Return the [x, y] coordinate for the center point of the cell that contains the specified text.  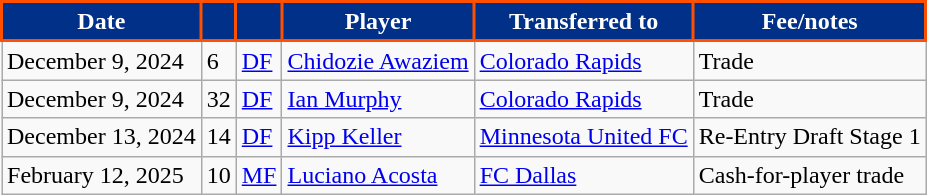
Kipp Keller [378, 137]
Luciano Acosta [378, 175]
MF [259, 175]
Cash-for-player trade [810, 175]
Fee/notes [810, 22]
Minnesota United FC [584, 137]
Ian Murphy [378, 99]
December 13, 2024 [102, 137]
February 12, 2025 [102, 175]
10 [218, 175]
Date [102, 22]
14 [218, 137]
32 [218, 99]
6 [218, 60]
Re-Entry Draft Stage 1 [810, 137]
Transferred to [584, 22]
Player [378, 22]
FC Dallas [584, 175]
Chidozie Awaziem [378, 60]
